Detect which cell encompasses the target text, then output its (x, y) center coordinate. 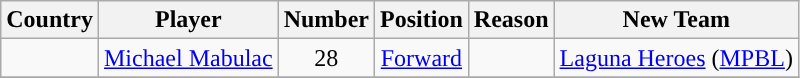
Michael Mabulac (188, 58)
Player (188, 20)
Reason (511, 20)
Number (326, 20)
Laguna Heroes (MPBL) (676, 58)
28 (326, 58)
Position (422, 20)
Forward (422, 58)
Country (50, 20)
New Team (676, 20)
